From the cell containing the given text, extract its center point as (X, Y) coordinate. 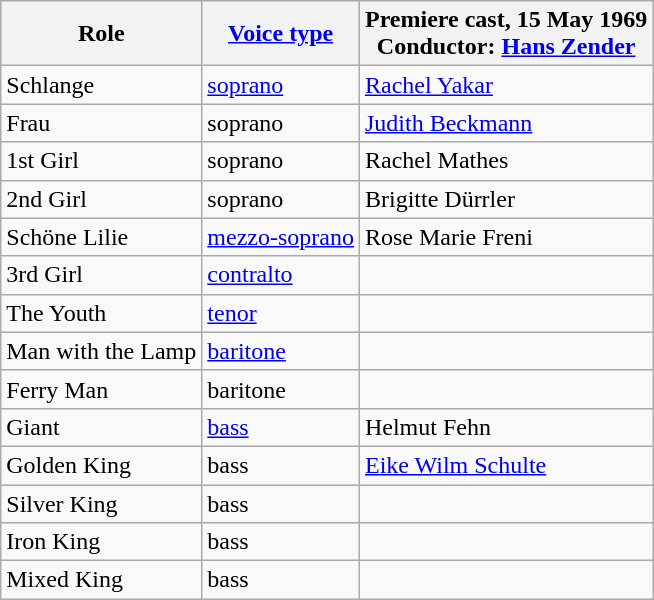
Eike Wilm Schulte (506, 465)
Voice type (281, 34)
Man with the Lamp (102, 351)
Iron King (102, 542)
Schöne Lilie (102, 237)
Role (102, 34)
Schlange (102, 85)
Brigitte Dürrler (506, 199)
Rose Marie Freni (506, 237)
The Youth (102, 313)
Frau (102, 123)
Helmut Fehn (506, 427)
contralto (281, 275)
Giant (102, 427)
Golden King (102, 465)
1st Girl (102, 161)
tenor (281, 313)
Mixed King (102, 580)
2nd Girl (102, 199)
Rachel Yakar (506, 85)
Ferry Man (102, 389)
mezzo-soprano (281, 237)
Rachel Mathes (506, 161)
Premiere cast, 15 May 1969Conductor: Hans Zender (506, 34)
3rd Girl (102, 275)
Silver King (102, 503)
Judith Beckmann (506, 123)
